For the text-containing cell, return its midpoint in (x, y) coordinate format. 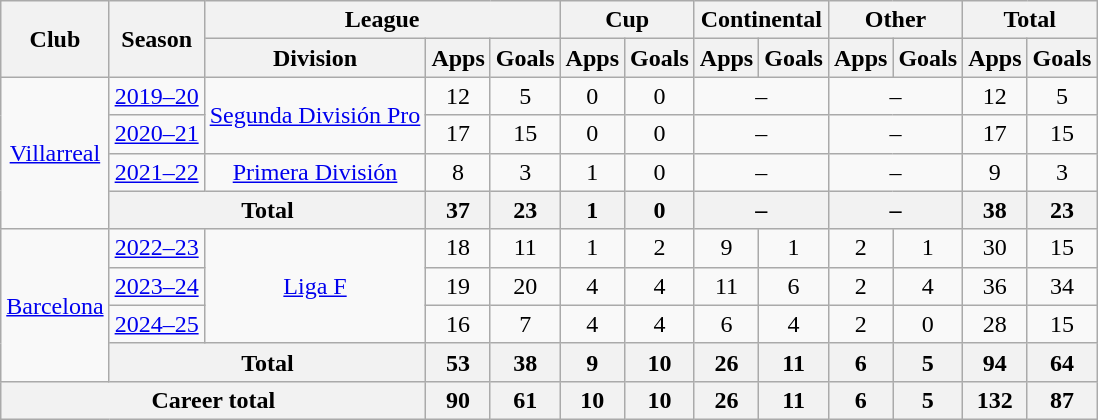
28 (995, 324)
34 (1062, 286)
36 (995, 286)
Other (895, 20)
90 (458, 400)
94 (995, 362)
2019–20 (156, 96)
2020–21 (156, 134)
Villarreal (55, 153)
53 (458, 362)
Segunda División Pro (315, 115)
League (382, 20)
16 (458, 324)
64 (1062, 362)
8 (458, 172)
18 (458, 248)
Primera División (315, 172)
87 (1062, 400)
61 (525, 400)
20 (525, 286)
Club (55, 39)
19 (458, 286)
Season (156, 39)
Division (315, 58)
2022–23 (156, 248)
37 (458, 210)
7 (525, 324)
Career total (214, 400)
132 (995, 400)
2021–22 (156, 172)
Continental (761, 20)
Liga F (315, 286)
2024–25 (156, 324)
30 (995, 248)
Cup (627, 20)
2023–24 (156, 286)
Barcelona (55, 305)
